Capture the cell that displays the provided text and extract its (X, Y) central coordinate. 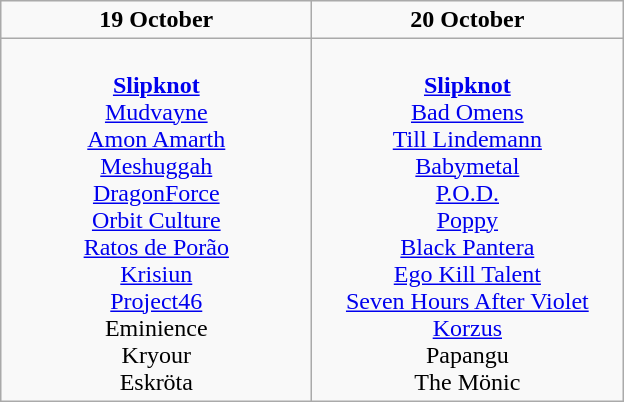
Slipknot Bad Omens Till Lindemann Babymetal P.O.D. Poppy Black Pantera Ego Kill Talent Seven Hours After Violet Korzus Papangu The Mönic (468, 220)
Slipknot Mudvayne Amon Amarth Meshuggah DragonForce Orbit Culture Ratos de Porão Krisiun Project46 Eminience Kryour Eskröta (156, 220)
20 October (468, 20)
19 October (156, 20)
